Scan for the cell matching the given text and deliver its (x, y) coordinate at center. 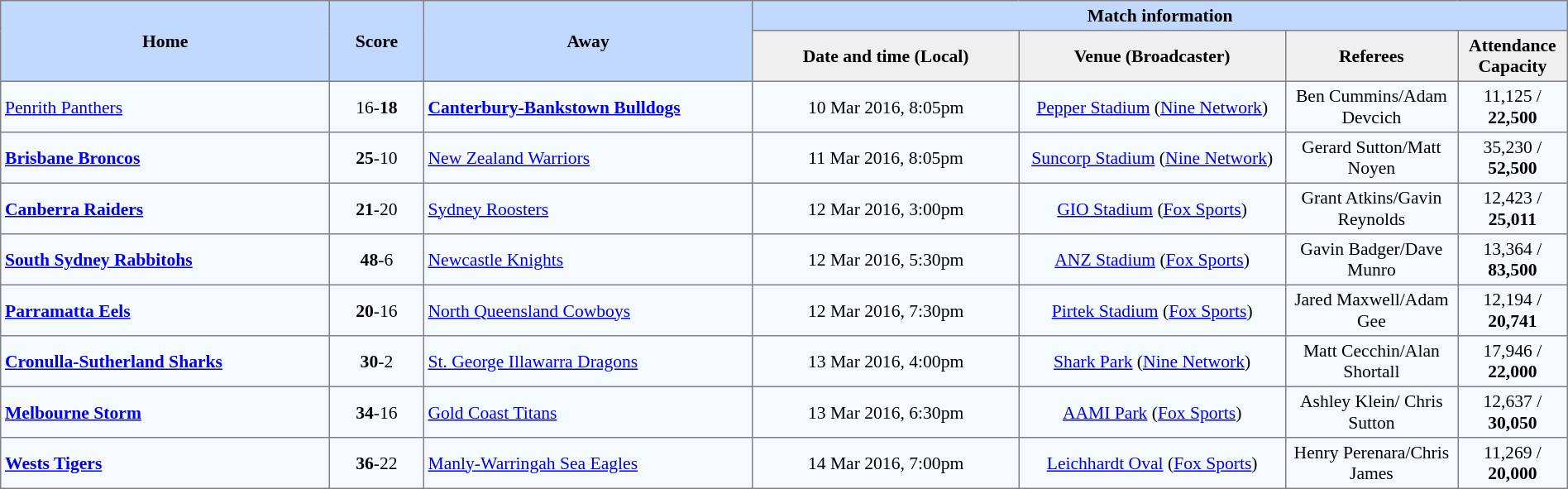
34-16 (377, 412)
11,269 / 20,000 (1513, 463)
Gerard Sutton/Matt Noyen (1371, 158)
13,364 / 83,500 (1513, 260)
30-2 (377, 362)
Wests Tigers (165, 463)
21-20 (377, 209)
Referees (1371, 56)
Date and time (Local) (886, 56)
Brisbane Broncos (165, 158)
North Queensland Cowboys (588, 310)
36-22 (377, 463)
Score (377, 41)
Pepper Stadium (Nine Network) (1152, 107)
Match information (1159, 16)
14 Mar 2016, 7:00pm (886, 463)
Gold Coast Titans (588, 412)
Cronulla-Sutherland Sharks (165, 362)
12 Mar 2016, 5:30pm (886, 260)
Ben Cummins/Adam Devcich (1371, 107)
12,423 / 25,011 (1513, 209)
Melbourne Storm (165, 412)
13 Mar 2016, 6:30pm (886, 412)
Gavin Badger/Dave Munro (1371, 260)
GIO Stadium (Fox Sports) (1152, 209)
St. George Illawarra Dragons (588, 362)
16-18 (377, 107)
Shark Park (Nine Network) (1152, 362)
Newcastle Knights (588, 260)
17,946 / 22,000 (1513, 362)
12 Mar 2016, 3:00pm (886, 209)
12,637 / 30,050 (1513, 412)
11,125 / 22,500 (1513, 107)
20-16 (377, 310)
Suncorp Stadium (Nine Network) (1152, 158)
25-10 (377, 158)
Jared Maxwell/Adam Gee (1371, 310)
11 Mar 2016, 8:05pm (886, 158)
Henry Perenara/Chris James (1371, 463)
New Zealand Warriors (588, 158)
Penrith Panthers (165, 107)
AAMI Park (Fox Sports) (1152, 412)
Home (165, 41)
Parramatta Eels (165, 310)
13 Mar 2016, 4:00pm (886, 362)
Away (588, 41)
10 Mar 2016, 8:05pm (886, 107)
Attendance Capacity (1513, 56)
Manly-Warringah Sea Eagles (588, 463)
Ashley Klein/ Chris Sutton (1371, 412)
12,194 / 20,741 (1513, 310)
Venue (Broadcaster) (1152, 56)
12 Mar 2016, 7:30pm (886, 310)
Grant Atkins/Gavin Reynolds (1371, 209)
ANZ Stadium (Fox Sports) (1152, 260)
48-6 (377, 260)
35,230 / 52,500 (1513, 158)
South Sydney Rabbitohs (165, 260)
Matt Cecchin/Alan Shortall (1371, 362)
Canterbury-Bankstown Bulldogs (588, 107)
Pirtek Stadium (Fox Sports) (1152, 310)
Sydney Roosters (588, 209)
Canberra Raiders (165, 209)
Leichhardt Oval (Fox Sports) (1152, 463)
